Return (X, Y) of the center of cell containing provided text 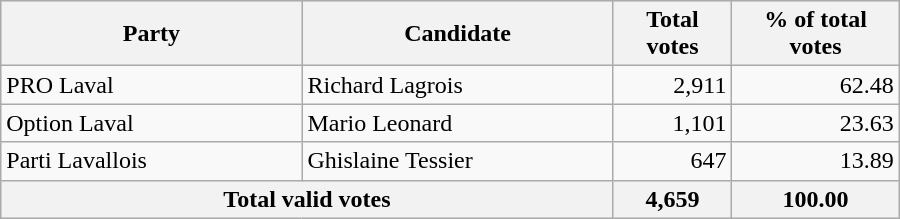
PRO Laval (152, 85)
Parti Lavallois (152, 161)
Mario Leonard (458, 123)
647 (672, 161)
% of total votes (816, 34)
Total votes (672, 34)
13.89 (816, 161)
2,911 (672, 85)
4,659 (672, 199)
Option Laval (152, 123)
Richard Lagrois (458, 85)
23.63 (816, 123)
Total valid votes (307, 199)
Party (152, 34)
62.48 (816, 85)
Ghislaine Tessier (458, 161)
100.00 (816, 199)
Candidate (458, 34)
1,101 (672, 123)
